Pinpoint the cell where the given text exists, returning its [X, Y] midpoint coordinate. 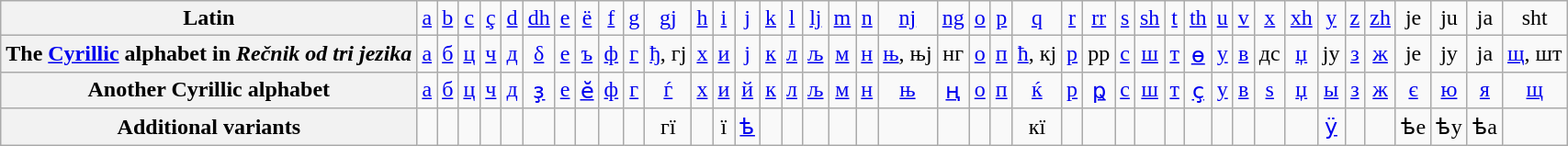
щ, шт [1534, 54]
sh [1149, 18]
sht [1534, 18]
i [724, 18]
щ [1534, 90]
й [748, 90]
nj [908, 18]
ъ [587, 54]
p [1001, 18]
дс [1269, 54]
ë [587, 18]
ju [1450, 18]
x [1269, 18]
k [770, 18]
ы [1331, 90]
z [1355, 18]
ç [491, 18]
ӗ [587, 90]
ѣу [1450, 127]
ја [1484, 54]
a [427, 18]
ѣ [748, 127]
Another Cyrillic alphabet [209, 90]
ю [1450, 90]
я [1484, 90]
ҙ [538, 90]
ja [1484, 18]
рр [1099, 54]
ҫ [1198, 90]
ѕ [1269, 90]
ђ, гј [669, 54]
y [1331, 18]
є [1413, 90]
Additional variants [209, 127]
r [1073, 18]
нг [953, 54]
q [1036, 18]
n [867, 18]
кї [1036, 127]
l [792, 18]
ҏ [1099, 90]
ј [748, 54]
je [1413, 18]
f [612, 18]
dh [538, 18]
c [469, 18]
ң [953, 90]
ѳ [1198, 54]
h [702, 18]
ќ [1036, 90]
xh [1301, 18]
e [565, 18]
δ [538, 54]
Latin [209, 18]
ї [724, 127]
ѓ [669, 90]
b [448, 18]
је [1413, 54]
ћ, кј [1036, 54]
v [1244, 18]
ѣе [1413, 127]
m [842, 18]
zh [1381, 18]
гї [669, 127]
lj [816, 18]
s [1125, 18]
The Cyrillic alphabet in Rečnik od tri jezika [209, 54]
ng [953, 18]
d [513, 18]
ѣа [1484, 127]
u [1222, 18]
њ [908, 90]
rr [1099, 18]
g [634, 18]
t [1175, 18]
њ, њj [908, 54]
th [1198, 18]
gj [669, 18]
j [748, 18]
ӱ [1331, 127]
o [979, 18]
